Return [x, y] of the center of cell containing provided text 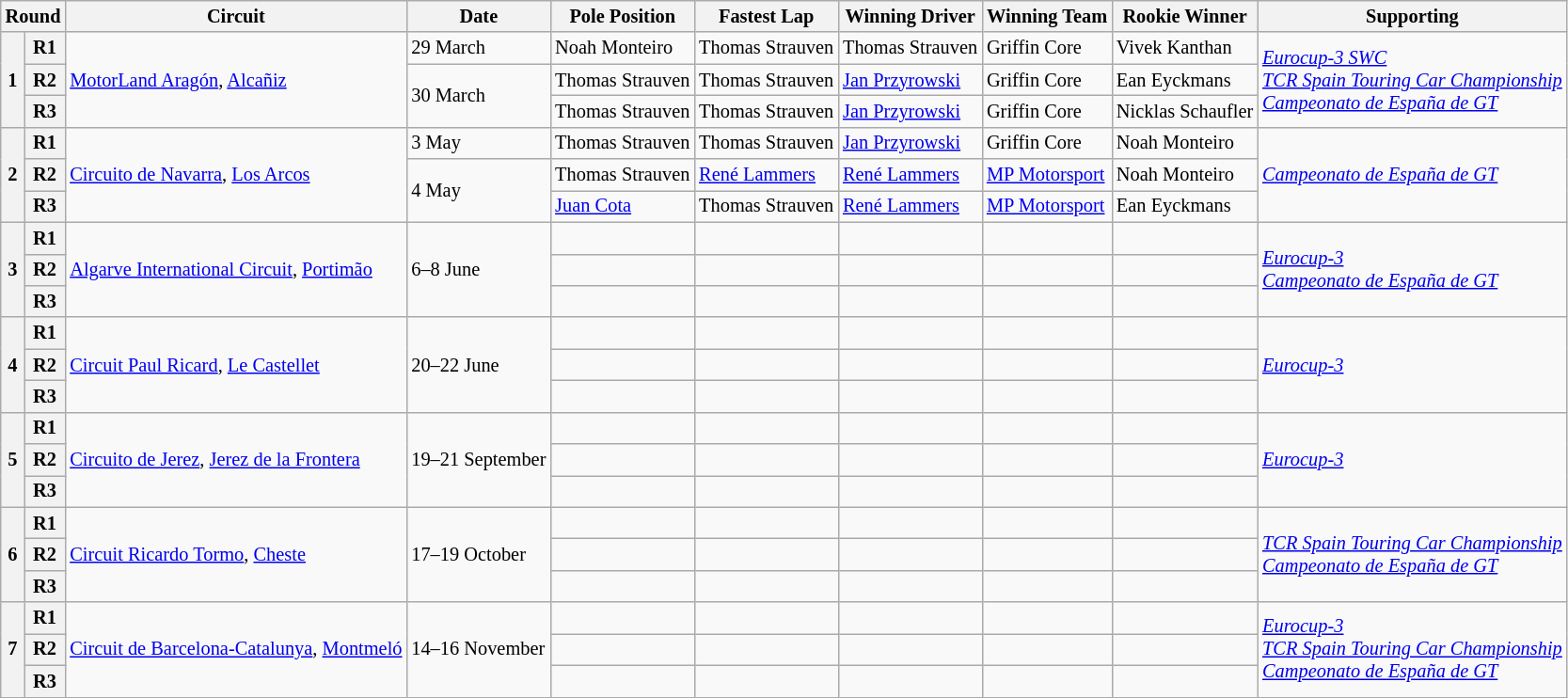
Eurocup-3Campeonato de España de GT [1412, 269]
2 [13, 175]
6–8 June [478, 269]
Campeonato de España de GT [1412, 175]
Circuit [235, 16]
Circuit Paul Ricard, Le Castellet [235, 365]
29 March [478, 48]
MotorLand Aragón, Alcañiz [235, 79]
20–22 June [478, 365]
Pole Position [623, 16]
19–21 September [478, 459]
Circuit de Barcelona-Catalunya, Montmeló [235, 649]
Eurocup-3 SWCTCR Spain Touring Car ChampionshipCampeonato de España de GT [1412, 79]
30 March [478, 96]
6 [13, 555]
Round [34, 16]
14–16 November [478, 649]
4 [13, 365]
Juan Cota [623, 206]
TCR Spain Touring Car ChampionshipCampeonato de España de GT [1412, 555]
17–19 October [478, 555]
Supporting [1412, 16]
5 [13, 459]
Vivek Kanthan [1185, 48]
7 [13, 649]
Circuito de Jerez, Jerez de la Frontera [235, 459]
Algarve International Circuit, Portimão [235, 269]
1 [13, 79]
Rookie Winner [1185, 16]
Fastest Lap [766, 16]
3 May [478, 143]
Date [478, 16]
Circuito de Navarra, Los Arcos [235, 175]
Circuit Ricardo Tormo, Cheste [235, 555]
4 May [478, 190]
Nicklas Schaufler [1185, 111]
Eurocup-3TCR Spain Touring Car ChampionshipCampeonato de España de GT [1412, 649]
Winning Team [1047, 16]
Winning Driver [911, 16]
3 [13, 269]
